From the cell containing the given text, extract its center point as (X, Y) coordinate. 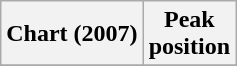
Peakposition (189, 34)
Chart (2007) (72, 34)
